Extract the (x, y) coordinate from the center of the cell holding the provided text.  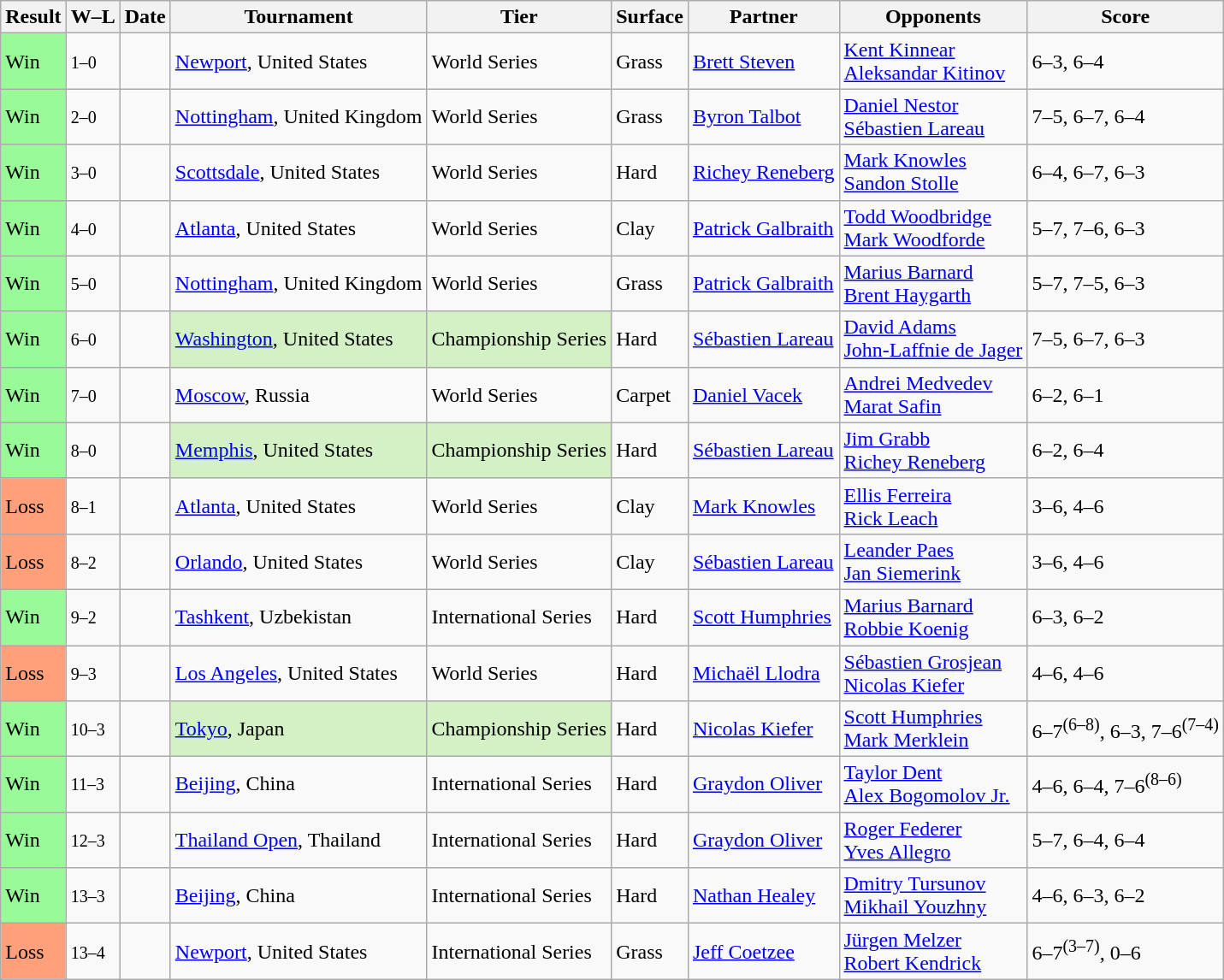
Opponents (933, 17)
Byron Talbot (763, 116)
6–3, 6–2 (1126, 617)
Michaël Llodra (763, 672)
6–2, 6–1 (1126, 395)
Scott Humphries (763, 617)
9–2 (92, 617)
W–L (92, 17)
Result (33, 17)
11–3 (92, 785)
Marius Barnard Brent Haygarth (933, 284)
Partner (763, 17)
Leander Paes Jan Siemerink (933, 561)
Los Angeles, United States (299, 672)
4–6, 6–4, 7–6(8–6) (1126, 785)
1–0 (92, 62)
Nicolas Kiefer (763, 729)
12–3 (92, 840)
6–7(3–7), 0–6 (1126, 951)
7–5, 6–7, 6–3 (1126, 339)
6–7(6–8), 6–3, 7–6(7–4) (1126, 729)
8–1 (92, 506)
10–3 (92, 729)
Surface (650, 17)
Tokyo, Japan (299, 729)
Mark Knowles (763, 506)
Carpet (650, 395)
Kent Kinnear Aleksandar Kitinov (933, 62)
7–5, 6–7, 6–4 (1126, 116)
6–2, 6–4 (1126, 450)
Richey Reneberg (763, 173)
Todd Woodbridge Mark Woodforde (933, 227)
Jim Grabb Richey Reneberg (933, 450)
Date (145, 17)
Jürgen Melzer Robert Kendrick (933, 951)
Score (1126, 17)
Tournament (299, 17)
Sébastien Grosjean Nicolas Kiefer (933, 672)
5–7, 7–6, 6–3 (1126, 227)
Scottsdale, United States (299, 173)
David Adams John-Laffnie de Jager (933, 339)
2–0 (92, 116)
Roger Federer Yves Allegro (933, 840)
6–3, 6–4 (1126, 62)
Thailand Open, Thailand (299, 840)
Washington, United States (299, 339)
Daniel Vacek (763, 395)
13–4 (92, 951)
Tier (519, 17)
Orlando, United States (299, 561)
6–0 (92, 339)
Marius Barnard Robbie Koenig (933, 617)
Ellis Ferreira Rick Leach (933, 506)
Andrei Medvedev Marat Safin (933, 395)
3–0 (92, 173)
5–0 (92, 284)
7–0 (92, 395)
4–6, 6–3, 6–2 (1126, 896)
4–0 (92, 227)
Taylor Dent Alex Bogomolov Jr. (933, 785)
9–3 (92, 672)
8–0 (92, 450)
4–6, 4–6 (1126, 672)
Daniel Nestor Sébastien Lareau (933, 116)
Dmitry Tursunov Mikhail Youzhny (933, 896)
Tashkent, Uzbekistan (299, 617)
Brett Steven (763, 62)
8–2 (92, 561)
Memphis, United States (299, 450)
Mark Knowles Sandon Stolle (933, 173)
Scott Humphries Mark Merklein (933, 729)
5–7, 6–4, 6–4 (1126, 840)
6–4, 6–7, 6–3 (1126, 173)
Jeff Coetzee (763, 951)
Moscow, Russia (299, 395)
5–7, 7–5, 6–3 (1126, 284)
Nathan Healey (763, 896)
13–3 (92, 896)
